Determine the (x, y) coordinate at the center of the cell enclosing the given text.  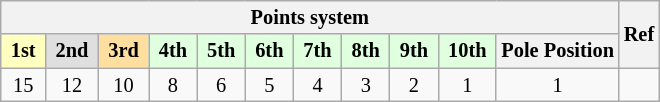
4 (317, 85)
6 (221, 85)
6th (269, 51)
8 (173, 85)
3rd (123, 51)
7th (317, 51)
2 (414, 85)
12 (72, 85)
5 (269, 85)
Ref (639, 34)
Points system (310, 17)
2nd (72, 51)
10 (123, 85)
10th (467, 51)
9th (414, 51)
8th (366, 51)
5th (221, 51)
15 (24, 85)
3 (366, 85)
4th (173, 51)
Pole Position (557, 51)
1st (24, 51)
